Find where the given text appears and provide that cell's center as (x, y) coordinate. 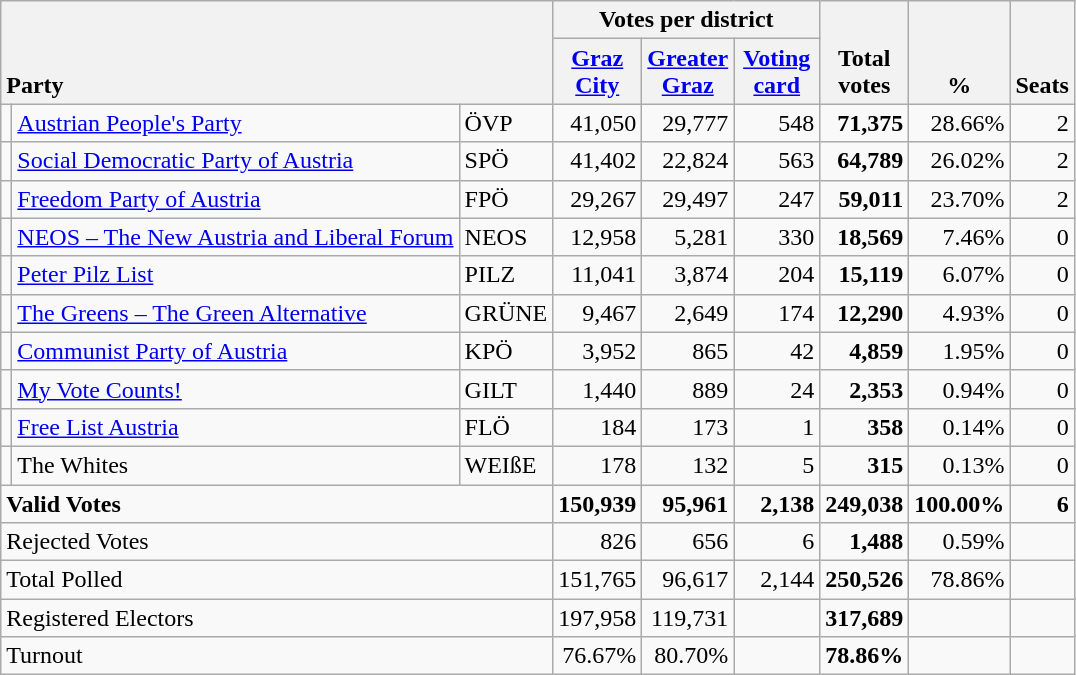
100.00% (960, 503)
7.46% (960, 237)
WEIßE (506, 465)
SPÖ (506, 161)
317,689 (864, 618)
204 (777, 275)
4,859 (864, 351)
24 (777, 389)
9,467 (598, 313)
KPÖ (506, 351)
NEOS (506, 237)
0.13% (960, 465)
197,958 (598, 618)
29,267 (598, 199)
250,526 (864, 580)
ÖVP (506, 123)
0.14% (960, 427)
249,038 (864, 503)
29,777 (688, 123)
5 (777, 465)
826 (598, 542)
174 (777, 313)
1.95% (960, 351)
95,961 (688, 503)
3,874 (688, 275)
Turnout (277, 656)
4.93% (960, 313)
12,290 (864, 313)
64,789 (864, 161)
Rejected Votes (277, 542)
889 (688, 389)
6.07% (960, 275)
2,649 (688, 313)
80.70% (688, 656)
330 (777, 237)
2,138 (777, 503)
76.67% (598, 656)
GrazCity (598, 72)
247 (777, 199)
My Vote Counts! (236, 389)
Communist Party of Austria (236, 351)
FLÖ (506, 427)
5,281 (688, 237)
26.02% (960, 161)
41,050 (598, 123)
28.66% (960, 123)
1,440 (598, 389)
96,617 (688, 580)
Peter Pilz List (236, 275)
3,952 (598, 351)
Valid Votes (277, 503)
12,958 (598, 237)
29,497 (688, 199)
132 (688, 465)
The Whites (236, 465)
Social Democratic Party of Austria (236, 161)
119,731 (688, 618)
1 (777, 427)
23.70% (960, 199)
Totalvotes (864, 52)
Total Polled (277, 580)
150,939 (598, 503)
Austrian People's Party (236, 123)
1,488 (864, 542)
NEOS – The New Austria and Liberal Forum (236, 237)
2,144 (777, 580)
GRÜNE (506, 313)
11,041 (598, 275)
71,375 (864, 123)
The Greens – The Green Alternative (236, 313)
865 (688, 351)
Party (277, 52)
656 (688, 542)
Free List Austria (236, 427)
178 (598, 465)
42 (777, 351)
Votes per district (686, 20)
173 (688, 427)
Registered Electors (277, 618)
Freedom Party of Austria (236, 199)
18,569 (864, 237)
GreaterGraz (688, 72)
Votingcard (777, 72)
358 (864, 427)
% (960, 52)
41,402 (598, 161)
PILZ (506, 275)
2,353 (864, 389)
22,824 (688, 161)
Seats (1042, 52)
15,119 (864, 275)
563 (777, 161)
548 (777, 123)
FPÖ (506, 199)
315 (864, 465)
GILT (506, 389)
59,011 (864, 199)
184 (598, 427)
151,765 (598, 580)
0.59% (960, 542)
0.94% (960, 389)
